Extract the (x, y) coordinate from the center of the cell holding the provided text.  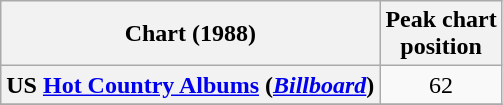
Chart (1988) (190, 34)
62 (441, 85)
Peak chartposition (441, 34)
US Hot Country Albums (Billboard) (190, 85)
